Pinpoint the cell where the given text exists, returning its (X, Y) midpoint coordinate. 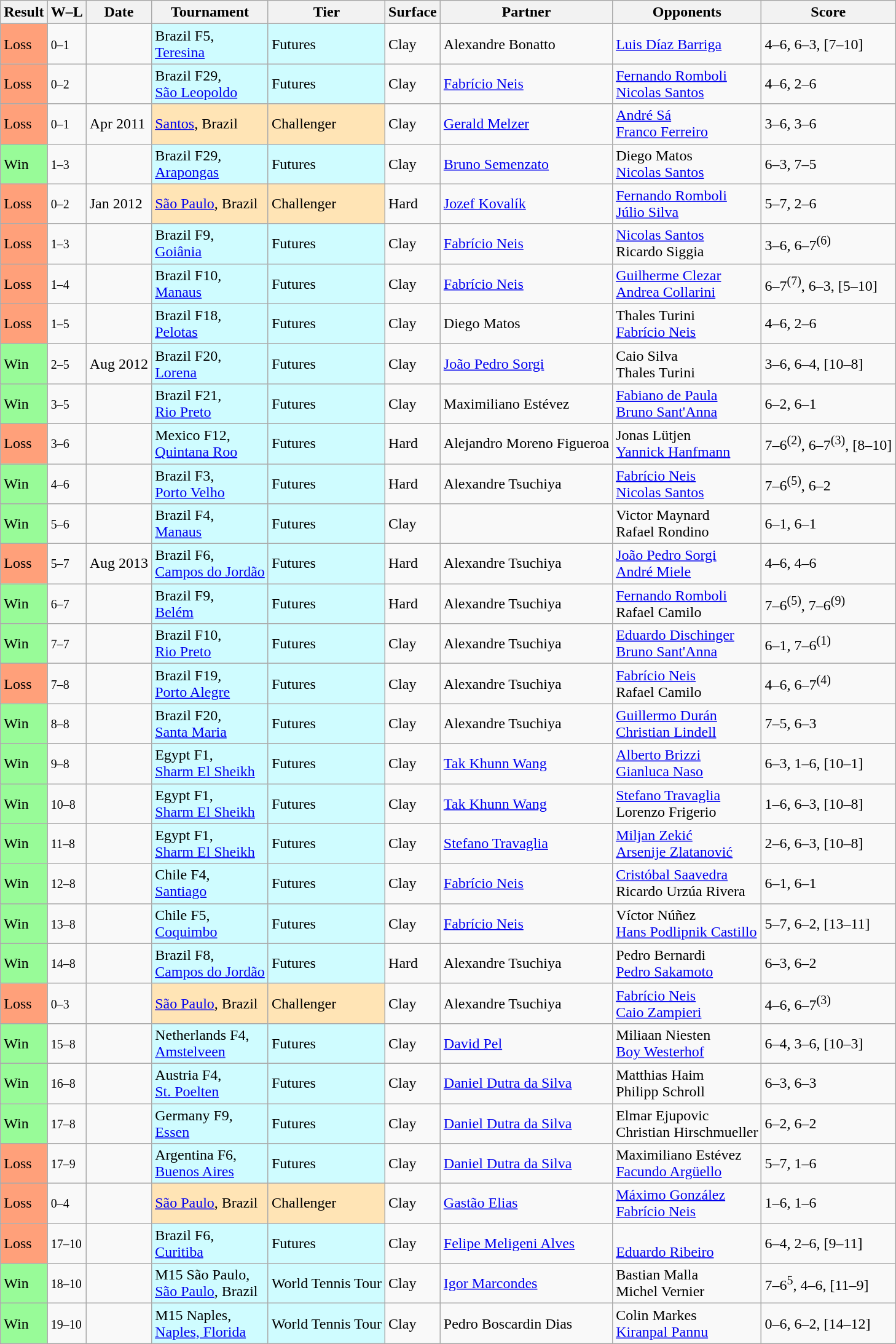
Fabrício Neis Caio Zampieri (687, 1003)
Maximiliano Estévez (526, 403)
6–3, 6–3 (828, 1083)
David Pel (526, 1043)
4–6, 6–7(4) (828, 683)
Miliaan Niesten Boy Westerhof (687, 1043)
Brazil F29,Arapongas (210, 163)
Fernando Romboli Rafael Camilo (687, 603)
Alexandre Bonatto (526, 44)
6–4, 3–6, [10–3] (828, 1043)
Stefano Travaglia Lorenzo Frigerio (687, 804)
Cristóbal Saavedra Ricardo Urzúa Rivera (687, 884)
Colin Markes Kiranpal Pannu (687, 1324)
6–3, 1–6, [10–1] (828, 763)
2–5 (66, 364)
Chile F5,Coquimbo (210, 923)
5–6 (66, 524)
19–10 (66, 1324)
5–7, 2–6 (828, 204)
Elmar Ejupovic Christian Hirschmueller (687, 1123)
7–5, 6–3 (828, 724)
17–10 (66, 1244)
4–6, 6–3, [7–10] (828, 44)
André Sá Franco Ferreiro (687, 124)
Nicolas Santos Ricardo Siggia (687, 243)
7–8 (66, 683)
Eduardo Dischinger Bruno Sant'Anna (687, 644)
4–6, 4–6 (828, 564)
Bruno Semenzato (526, 163)
Igor Marcondes (526, 1283)
Brazil F9,Goiânia (210, 243)
Partner (526, 12)
Brazil F9,Belém (210, 603)
6–7(7), 6–3, [5–10] (828, 284)
Fernando Romboli Júlio Silva (687, 204)
6–3, 6–2 (828, 964)
Fernando Romboli Nicolas Santos (687, 84)
5–7, 1–6 (828, 1164)
0–6, 6–2, [14–12] (828, 1324)
6–1, 7–6(1) (828, 644)
Thales Turini Fabrício Neis (687, 323)
Brazil F29,São Leopoldo (210, 84)
Germany F9,Essen (210, 1123)
1–6, 6–3, [10–8] (828, 804)
Argentina F6,Buenos Aires (210, 1164)
M15 Naples,Naples, Florida (210, 1324)
Fabrício Neis Rafael Camilo (687, 683)
5–7 (66, 564)
4–6 (66, 483)
Aug 2012 (119, 364)
Guillermo Durán Christian Lindell (687, 724)
Chile F4,Santiago (210, 884)
4–6, 6–7(3) (828, 1003)
17–8 (66, 1123)
3–6, 6–4, [10–8] (828, 364)
18–10 (66, 1283)
Date (119, 12)
Pedro Boscardin Dias (526, 1324)
0–4 (66, 1203)
Aug 2013 (119, 564)
Alberto Brizzi Gianluca Naso (687, 763)
Brazil F10,Manaus (210, 284)
Diego Matos Nicolas Santos (687, 163)
Brazil F10,Rio Preto (210, 644)
15–8 (66, 1043)
Fabrício Neis Nicolas Santos (687, 483)
6–2, 6–2 (828, 1123)
Victor Maynard Rafael Rondino (687, 524)
6–2, 6–1 (828, 403)
Austria F4,St. Poelten (210, 1083)
Fabiano de Paula Bruno Sant'Anna (687, 403)
17–9 (66, 1164)
Pedro Bernardi Pedro Sakamoto (687, 964)
7–6(2), 6–7(3), [8–10] (828, 444)
Bastian Malla Michel Vernier (687, 1283)
Jan 2012 (119, 204)
7–6(5), 6–2 (828, 483)
Brazil F8,Campos do Jordão (210, 964)
16–8 (66, 1083)
11–8 (66, 843)
João Pedro Sorgi André Miele (687, 564)
Opponents (687, 12)
Tournament (210, 12)
6–4, 2–6, [9–11] (828, 1244)
Máximo González Fabrício Neis (687, 1203)
Score (828, 12)
12–8 (66, 884)
Caio Silva Thales Turini (687, 364)
Jozef Kovalík (526, 204)
1–4 (66, 284)
5–7, 6–2, [13–11] (828, 923)
Brazil F19,Porto Alegre (210, 683)
3–6 (66, 444)
Matthias Haim Philipp Schroll (687, 1083)
8–8 (66, 724)
1–5 (66, 323)
Guilherme Clezar Andrea Collarini (687, 284)
0–3 (66, 1003)
3–6, 3–6 (828, 124)
Brazil F6,Campos do Jordão (210, 564)
Apr 2011 (119, 124)
Jonas Lütjen Yannick Hanfmann (687, 444)
Stefano Travaglia (526, 843)
6–3, 7–5 (828, 163)
Brazil F20,Santa Maria (210, 724)
Miljan Zekić Arsenije Zlatanović (687, 843)
10–8 (66, 804)
Brazil F5,Teresina (210, 44)
13–8 (66, 923)
7–7 (66, 644)
Result (24, 12)
2–6, 6–3, [10–8] (828, 843)
Surface (413, 12)
6–7 (66, 603)
Santos, Brazil (210, 124)
Maximiliano Estévez Facundo Argüello (687, 1164)
9–8 (66, 763)
7–6(5), 7–6(9) (828, 603)
Brazil F4,Manaus (210, 524)
Diego Matos (526, 323)
Mexico F12,Quintana Roo (210, 444)
Brazil F20,Lorena (210, 364)
14–8 (66, 964)
1–6, 1–6 (828, 1203)
3–5 (66, 403)
7–65, 4–6, [11–9] (828, 1283)
Brazil F21,Rio Preto (210, 403)
Víctor Núñez Hans Podlipnik Castillo (687, 923)
Brazil F18,Pelotas (210, 323)
João Pedro Sorgi (526, 364)
Gastão Elias (526, 1203)
Tier (326, 12)
Netherlands F4,Amstelveen (210, 1043)
Alejandro Moreno Figueroa (526, 444)
M15 São Paulo,São Paulo, Brazil (210, 1283)
Felipe Meligeni Alves (526, 1244)
3–6, 6–7(6) (828, 243)
Gerald Melzer (526, 124)
Eduardo Ribeiro (687, 1244)
Brazil F6,Curitiba (210, 1244)
W–L (66, 12)
Luis Díaz Barriga (687, 44)
Brazil F3,Porto Velho (210, 483)
